Identify which cell holds the provided text, then report its (x, y) central coordinate. 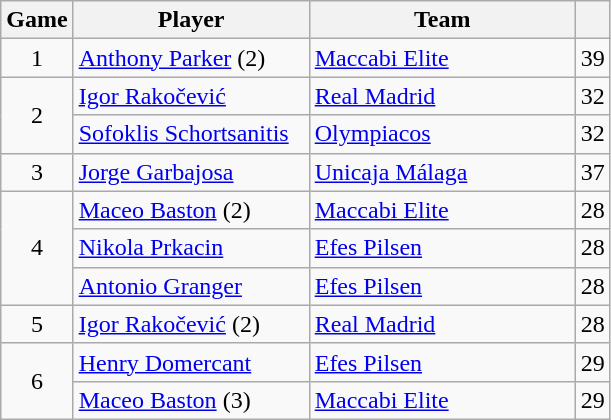
Player (191, 20)
Game (37, 20)
Nikola Prkacin (191, 248)
3 (37, 172)
Olympiacos (442, 134)
Antonio Granger (191, 286)
Team (442, 20)
Maceo Baston (2) (191, 210)
1 (37, 58)
4 (37, 248)
Jorge Garbajosa (191, 172)
Igor Rakočević (2) (191, 324)
39 (592, 58)
37 (592, 172)
Maceo Baston (3) (191, 400)
Sofoklis Schortsanitis (191, 134)
2 (37, 115)
Henry Domercant (191, 362)
Unicaja Málaga (442, 172)
Anthony Parker (2) (191, 58)
Igor Rakočević (191, 96)
6 (37, 381)
5 (37, 324)
